Pinpoint the cell where the given text exists, returning its [x, y] midpoint coordinate. 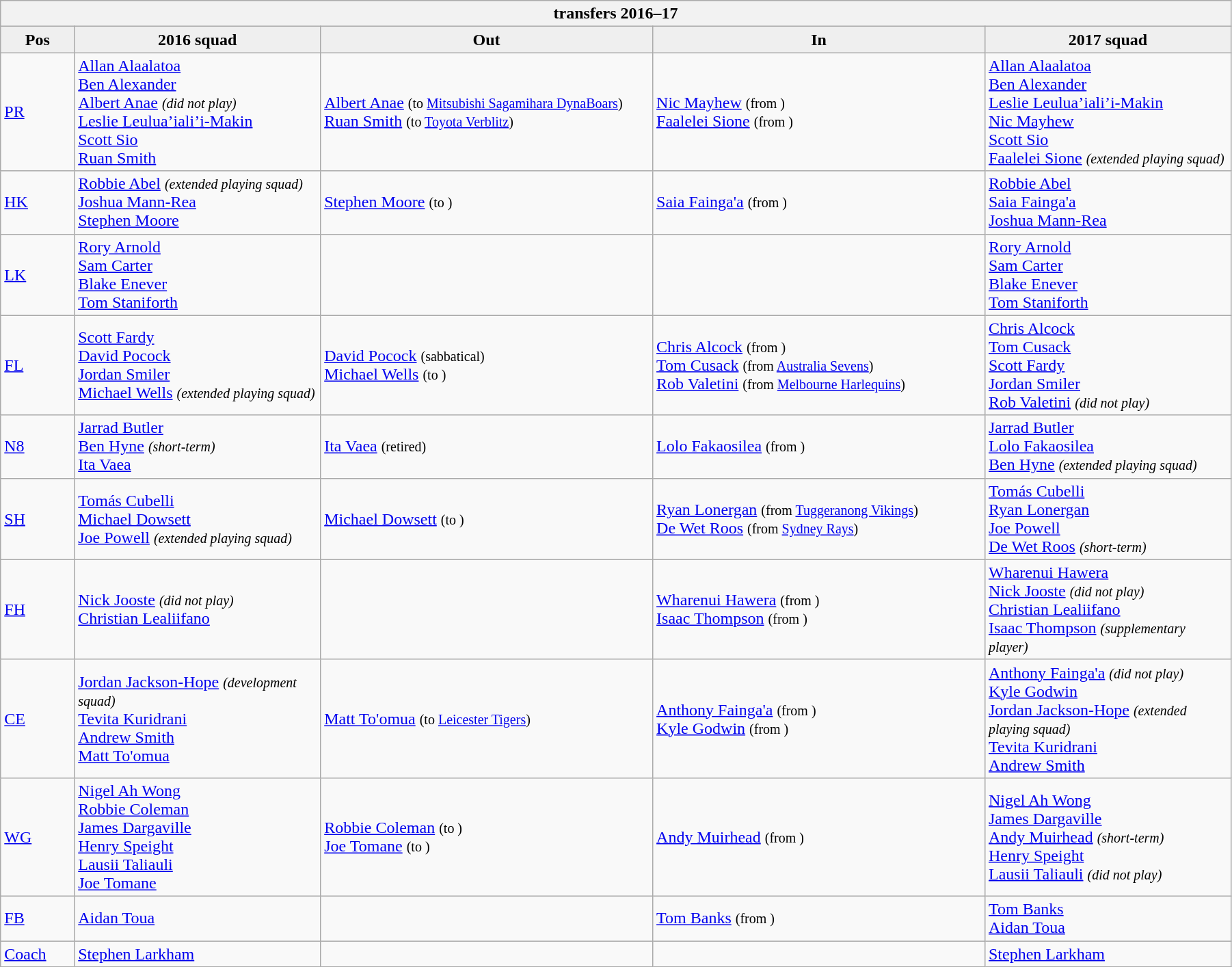
Tom Banks (from ) [819, 918]
Scott Fardy David Pocock Jordan Smiler Michael Wells (extended playing squad) [198, 365]
Coach [38, 954]
N8 [38, 447]
Andy Muirhead (from ) [819, 837]
Albert Anae (to Mitsubishi Sagamihara DynaBoars) Ruan Smith (to Toyota Verblitz) [487, 112]
Nigel Ah Wong James Dargaville Andy Muirhead (short-term) Henry Speight Lausii Taliauli (did not play) [1108, 837]
Robbie Abel Saia Fainga'a Joshua Mann-Rea [1108, 202]
Nick Jooste (did not play) Christian Lealiifano [198, 609]
Jarrad Butler Lolo Fakaosilea Ben Hyne (extended playing squad) [1108, 447]
Wharenui Hawera Nick Jooste (did not play) Christian Lealiifano Isaac Thompson (supplementary player) [1108, 609]
Jordan Jackson-Hope (development squad) Tevita Kuridrani Andrew Smith Matt To'omua [198, 718]
Tomás Cubelli Michael Dowsett Joe Powell (extended playing squad) [198, 518]
LK [38, 275]
Lolo Fakaosilea (from ) [819, 447]
David Pocock (sabbatical) Michael Wells (to ) [487, 365]
transfers 2016–17 [616, 14]
PR [38, 112]
Allan Alaalatoa Ben Alexander Leslie Leulua’iali’i-Makin Nic Mayhew Scott Sio Faalelei Sione (extended playing squad) [1108, 112]
SH [38, 518]
Tomás Cubelli Ryan Lonergan Joe Powell De Wet Roos (short-term) [1108, 518]
Ita Vaea (retired) [487, 447]
FB [38, 918]
FH [38, 609]
2017 squad [1108, 40]
Pos [38, 40]
Stephen Moore (to ) [487, 202]
CE [38, 718]
In [819, 40]
Nigel Ah Wong Robbie Coleman James Dargaville Henry Speight Lausii Taliauli Joe Tomane [198, 837]
Ryan Lonergan (from Tuggeranong Vikings) De Wet Roos (from Sydney Rays) [819, 518]
Tom Banks Aidan Toua [1108, 918]
Matt To'omua (to Leicester Tigers) [487, 718]
HK [38, 202]
Aidan Toua [198, 918]
Out [487, 40]
FL [38, 365]
Robbie Abel (extended playing squad) Joshua Mann-Rea Stephen Moore [198, 202]
Nic Mayhew (from ) Faalelei Sione (from ) [819, 112]
Anthony Fainga'a (from ) Kyle Godwin (from ) [819, 718]
Robbie Coleman (to ) Joe Tomane (to ) [487, 837]
Wharenui Hawera (from ) Isaac Thompson (from ) [819, 609]
Allan Alaalatoa Ben Alexander Albert Anae (did not play) Leslie Leulua’iali’i-Makin Scott Sio Ruan Smith [198, 112]
2016 squad [198, 40]
Jarrad Butler Ben Hyne (short-term) Ita Vaea [198, 447]
Chris Alcock (from ) Tom Cusack (from Australia Sevens) Rob Valetini (from Melbourne Harlequins) [819, 365]
WG [38, 837]
Saia Fainga'a (from ) [819, 202]
Michael Dowsett (to ) [487, 518]
Chris Alcock Tom Cusack Scott Fardy Jordan Smiler Rob Valetini (did not play) [1108, 365]
Anthony Fainga'a (did not play) Kyle Godwin Jordan Jackson-Hope (extended playing squad) Tevita Kuridrani Andrew Smith [1108, 718]
